Return the [x, y] coordinate for the center point of the cell that contains the specified text.  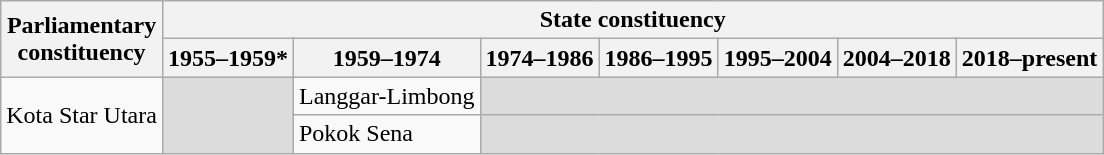
Langgar-Limbong [386, 96]
1955–1959* [228, 58]
1959–1974 [386, 58]
2018–present [1030, 58]
Kota Star Utara [82, 115]
1986–1995 [658, 58]
State constituency [632, 20]
2004–2018 [896, 58]
Pokok Sena [386, 134]
Parliamentaryconstituency [82, 39]
1995–2004 [778, 58]
1974–1986 [540, 58]
